Search for the cell housing the specified text and yield its [x, y] center coordinate. 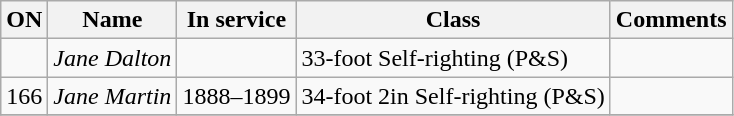
166 [24, 96]
33-foot Self-righting (P&S) [453, 58]
Comments [671, 20]
Jane Dalton [112, 58]
Jane Martin [112, 96]
1888–1899 [236, 96]
In service [236, 20]
Class [453, 20]
ON [24, 20]
34-foot 2in Self-righting (P&S) [453, 96]
Name [112, 20]
